Determine the (X, Y) coordinate at the center of the cell enclosing the given text.  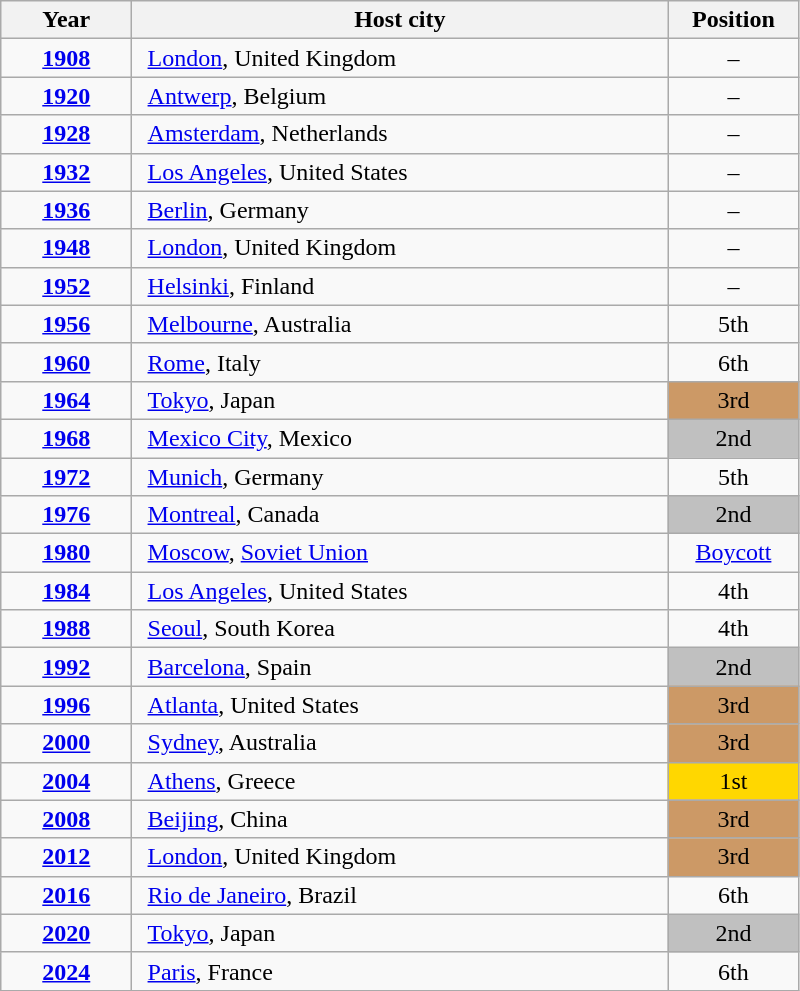
2020 (66, 933)
Position (734, 20)
1936 (66, 210)
Boycott (734, 553)
Athens, Greece (400, 781)
Amsterdam, Netherlands (400, 134)
1988 (66, 629)
1956 (66, 324)
1920 (66, 96)
1996 (66, 705)
Beijing, China (400, 819)
Atlanta, United States (400, 705)
Rome, Italy (400, 362)
1972 (66, 477)
2008 (66, 819)
1992 (66, 667)
1960 (66, 362)
Rio de Janeiro, Brazil (400, 895)
Antwerp, Belgium (400, 96)
2024 (66, 971)
1st (734, 781)
1932 (66, 172)
Year (66, 20)
1984 (66, 591)
Helsinki, Finland (400, 286)
2012 (66, 857)
Sydney, Australia (400, 743)
Host city (400, 20)
Barcelona, Spain (400, 667)
1968 (66, 438)
1908 (66, 58)
2016 (66, 895)
Seoul, South Korea (400, 629)
Munich, Germany (400, 477)
Moscow, Soviet Union (400, 553)
Paris, France (400, 971)
2004 (66, 781)
1952 (66, 286)
Berlin, Germany (400, 210)
Melbourne, Australia (400, 324)
Mexico City, Mexico (400, 438)
2000 (66, 743)
1948 (66, 248)
1976 (66, 515)
1964 (66, 400)
1980 (66, 553)
1928 (66, 134)
Montreal, Canada (400, 515)
